From the cell containing the given text, extract its center point as [x, y] coordinate. 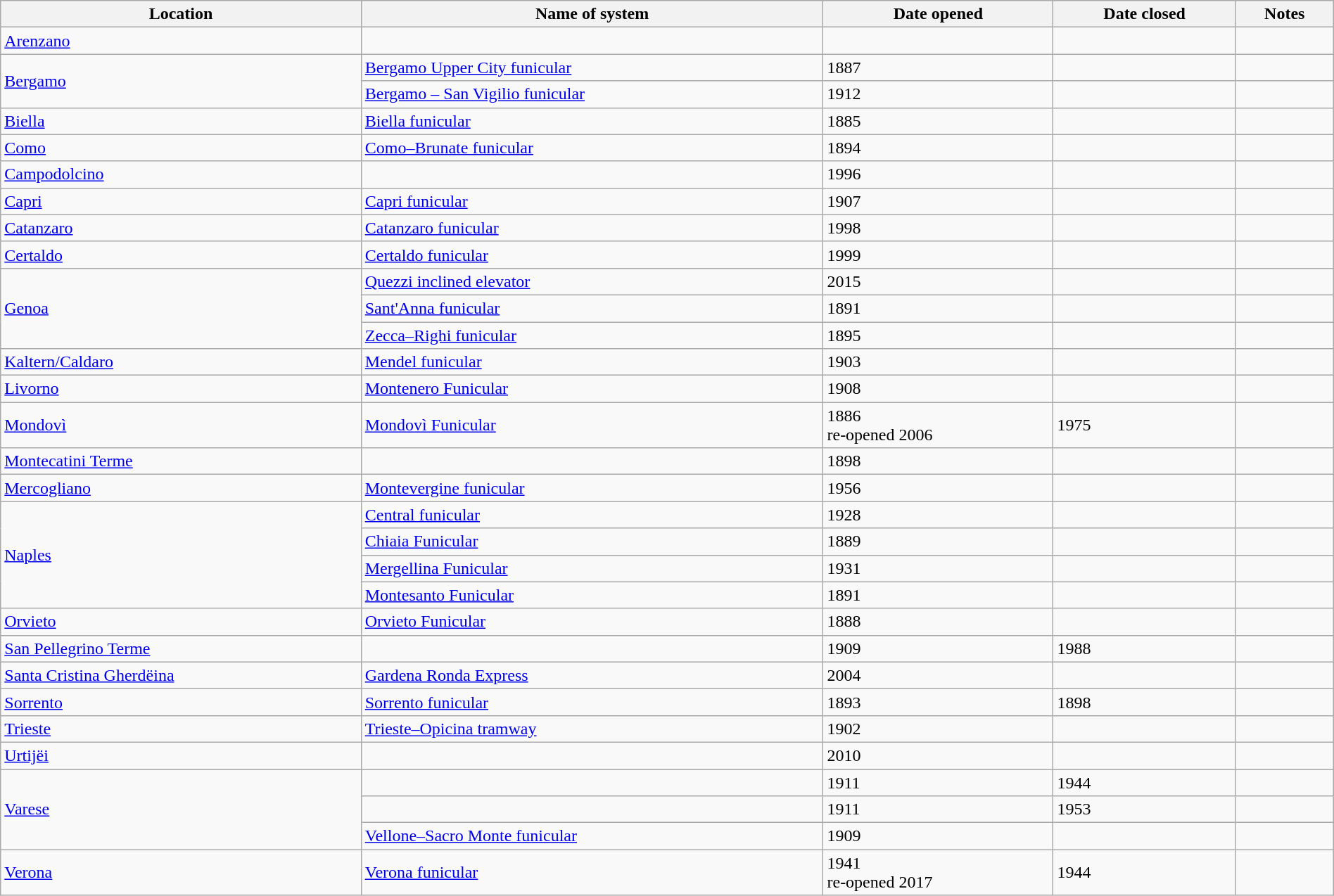
Capri funicular [592, 201]
Biella funicular [592, 121]
1998 [939, 228]
Como–Brunate funicular [592, 148]
1956 [939, 488]
2010 [939, 755]
Biella [181, 121]
Genoa [181, 308]
1885 [939, 121]
Trieste–Opicina tramway [592, 729]
1999 [939, 255]
Arenzano [181, 41]
Verona funicular [592, 872]
Sorrento funicular [592, 702]
Mercogliano [181, 488]
Montenero Funicular [592, 389]
Bergamo [181, 81]
1886re-opened 2006 [939, 425]
1975 [1144, 425]
Campodolcino [181, 174]
1894 [939, 148]
Orvieto Funicular [592, 622]
Livorno [181, 389]
Kaltern/Caldaro [181, 362]
1893 [939, 702]
Name of system [592, 14]
Catanzaro [181, 228]
Verona [181, 872]
1988 [1144, 648]
Certaldo funicular [592, 255]
Gardena Ronda Express [592, 675]
Vellone–Sacro Monte funicular [592, 836]
2004 [939, 675]
Mendel funicular [592, 362]
Notes [1285, 14]
1908 [939, 389]
Naples [181, 555]
Central funicular [592, 515]
Zecca–Righi funicular [592, 335]
1907 [939, 201]
1902 [939, 729]
Como [181, 148]
1941re-opened 2017 [939, 872]
Urtijëi [181, 755]
Montevergine funicular [592, 488]
Orvieto [181, 622]
Mondovì [181, 425]
1888 [939, 622]
Date closed [1144, 14]
Location [181, 14]
1895 [939, 335]
Sant'Anna funicular [592, 308]
Trieste [181, 729]
Catanzaro funicular [592, 228]
2015 [939, 281]
Capri [181, 201]
Chiaia Funicular [592, 542]
Sorrento [181, 702]
1928 [939, 515]
1931 [939, 568]
Mondovì Funicular [592, 425]
San Pellegrino Terme [181, 648]
Certaldo [181, 255]
Bergamo Upper City funicular [592, 68]
Quezzi inclined elevator [592, 281]
Date opened [939, 14]
1912 [939, 94]
Santa Cristina Gherdëina [181, 675]
1903 [939, 362]
Montesanto Funicular [592, 595]
1996 [939, 174]
1887 [939, 68]
1953 [1144, 809]
Varese [181, 809]
1889 [939, 542]
Bergamo – San Vigilio funicular [592, 94]
Mergellina Funicular [592, 568]
Montecatini Terme [181, 461]
